For the text-containing cell, return its midpoint in [x, y] coordinate format. 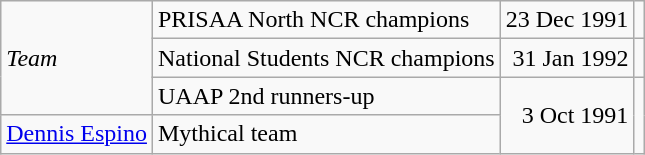
UAAP 2nd runners-up [326, 96]
31 Jan 1992 [567, 58]
Mythical team [326, 134]
23 Dec 1991 [567, 20]
Dennis Espino [77, 134]
3 Oct 1991 [567, 115]
Team [77, 58]
National Students NCR champions [326, 58]
PRISAA North NCR champions [326, 20]
